Provide the (X, Y) coordinate of the cell's center where the given text is located.  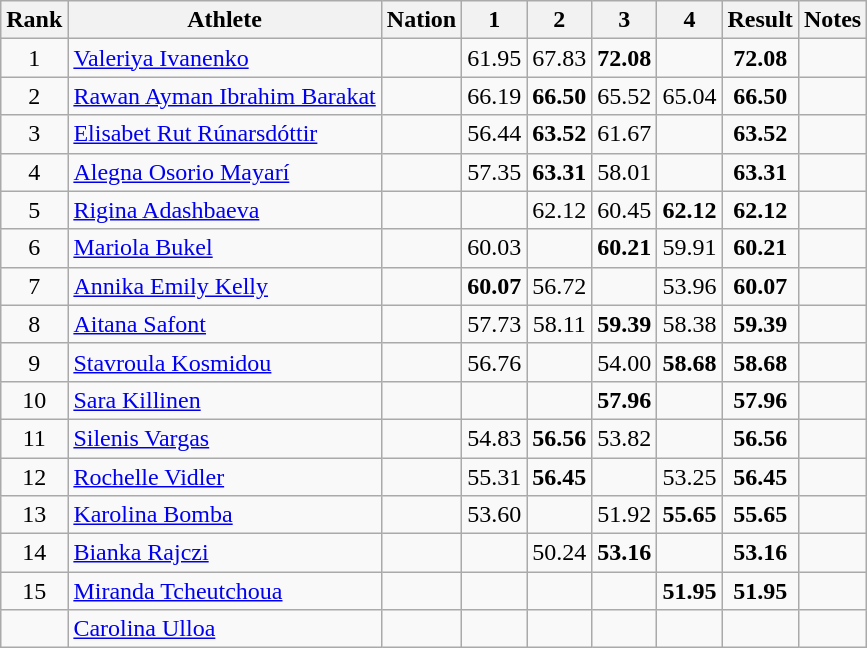
Athlete (224, 20)
51.92 (624, 515)
Rank (34, 20)
60.03 (494, 248)
Karolina Bomba (224, 515)
58.11 (560, 324)
13 (34, 515)
57.35 (494, 172)
Sara Killinen (224, 400)
66.19 (494, 96)
Notes (832, 20)
61.95 (494, 58)
55.31 (494, 477)
Rigina Adashbaeva (224, 210)
53.82 (624, 438)
9 (34, 362)
Rochelle Vidler (224, 477)
53.96 (690, 286)
5 (34, 210)
Miranda Tcheutchoua (224, 591)
54.83 (494, 438)
56.44 (494, 134)
Elisabet Rut Rúnarsdóttir (224, 134)
Nation (421, 20)
56.72 (560, 286)
8 (34, 324)
53.25 (690, 477)
Annika Emily Kelly (224, 286)
67.83 (560, 58)
15 (34, 591)
Result (760, 20)
11 (34, 438)
59.91 (690, 248)
61.67 (624, 134)
Alegna Osorio Mayarí (224, 172)
Valeriya Ivanenko (224, 58)
6 (34, 248)
Silenis Vargas (224, 438)
Stavroula Kosmidou (224, 362)
65.52 (624, 96)
60.45 (624, 210)
Rawan Ayman Ibrahim Barakat (224, 96)
65.04 (690, 96)
12 (34, 477)
Mariola Bukel (224, 248)
Bianka Rajczi (224, 553)
Aitana Safont (224, 324)
10 (34, 400)
58.01 (624, 172)
57.73 (494, 324)
Carolina Ulloa (224, 629)
56.76 (494, 362)
14 (34, 553)
50.24 (560, 553)
7 (34, 286)
53.60 (494, 515)
54.00 (624, 362)
58.38 (690, 324)
